Detect which cell encompasses the target text, then output its (x, y) center coordinate. 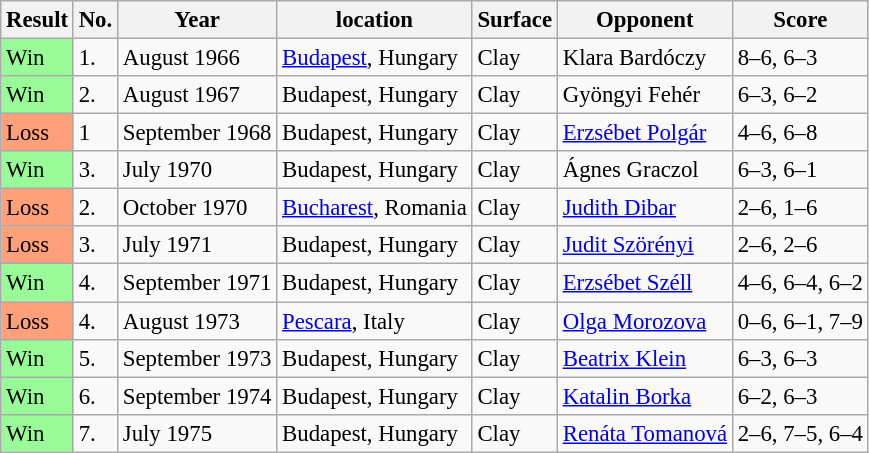
Klara Bardóczy (644, 58)
Pescara, Italy (374, 321)
Olga Morozova (644, 321)
Renáta Tomanová (644, 433)
8–6, 6–3 (800, 58)
Gyöngyi Fehér (644, 95)
Year (196, 20)
July 1971 (196, 245)
4–6, 6–8 (800, 133)
6–3, 6–1 (800, 170)
Erzsébet Széll (644, 283)
September 1973 (196, 358)
6–3, 6–2 (800, 95)
4–6, 6–4, 6–2 (800, 283)
September 1971 (196, 283)
August 1973 (196, 321)
September 1968 (196, 133)
7. (95, 433)
August 1966 (196, 58)
Ágnes Graczol (644, 170)
6. (95, 396)
Result (38, 20)
location (374, 20)
2–6, 2–6 (800, 245)
Score (800, 20)
2–6, 7–5, 6–4 (800, 433)
No. (95, 20)
Katalin Borka (644, 396)
Surface (514, 20)
6–2, 6–3 (800, 396)
2–6, 1–6 (800, 208)
Bucharest, Romania (374, 208)
Beatrix Klein (644, 358)
Judith Dibar (644, 208)
September 1974 (196, 396)
Opponent (644, 20)
1 (95, 133)
August 1967 (196, 95)
October 1970 (196, 208)
July 1970 (196, 170)
July 1975 (196, 433)
6–3, 6–3 (800, 358)
0–6, 6–1, 7–9 (800, 321)
Judit Szörényi (644, 245)
1. (95, 58)
5. (95, 358)
Erzsébet Polgár (644, 133)
